Pinpoint the cell where the given text exists, returning its [x, y] midpoint coordinate. 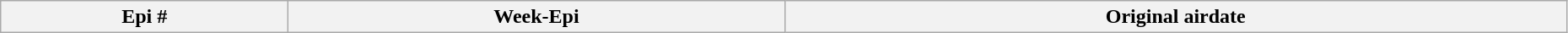
Week-Epi [536, 17]
Original airdate [1176, 17]
Epi # [145, 17]
